Identify which cell holds the provided text, then report its [x, y] central coordinate. 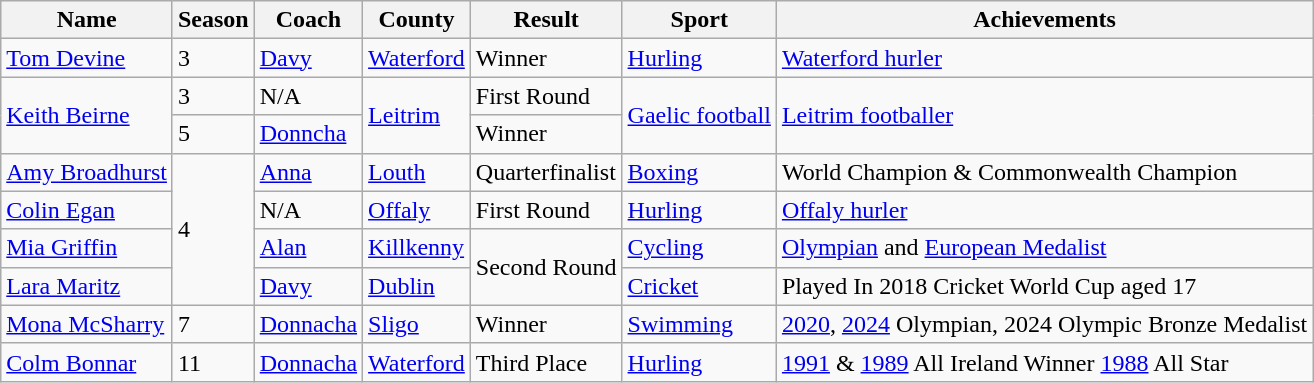
Lara Maritz [87, 286]
Keith Beirne [87, 115]
Leitrim [417, 115]
Played In 2018 Cricket World Cup aged 17 [1044, 286]
Coach [308, 20]
1991 & 1989 All Ireland Winner 1988 All Star [1044, 362]
Leitrim footballer [1044, 115]
Offaly [417, 210]
Gaelic football [699, 115]
Mona McSharry [87, 324]
Offaly hurler [1044, 210]
Killkenny [417, 248]
Anna [308, 172]
Second Round [546, 267]
Name [87, 20]
Cricket [699, 286]
7 [213, 324]
Colin Egan [87, 210]
Tom Devine [87, 58]
Cycling [699, 248]
Alan [308, 248]
Waterford hurler [1044, 58]
Dublin [417, 286]
Quarterfinalist [546, 172]
Boxing [699, 172]
4 [213, 229]
11 [213, 362]
Season [213, 20]
Achievements [1044, 20]
Amy Broadhurst [87, 172]
Donncha [308, 134]
Third Place [546, 362]
Louth [417, 172]
2020, 2024 Olympian, 2024 Olympic Bronze Medalist [1044, 324]
Mia Griffin [87, 248]
Result [546, 20]
Sligo [417, 324]
Olympian and European Medalist [1044, 248]
Swimming [699, 324]
Colm Bonnar [87, 362]
Sport [699, 20]
World Champion & Commonwealth Champion [1044, 172]
County [417, 20]
5 [213, 134]
